Search for the cell housing the specified text and yield its [x, y] center coordinate. 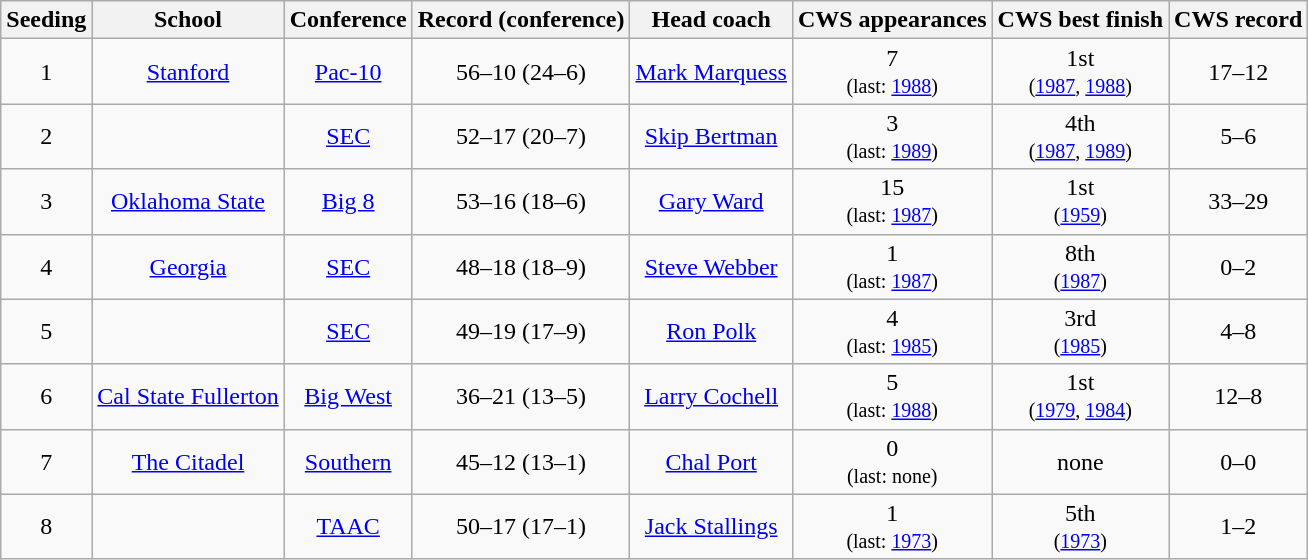
Stanford [188, 72]
Seeding [46, 20]
4th(1987, 1989) [1080, 136]
4(last: 1985) [892, 332]
8th(1987) [1080, 266]
Steve Webber [711, 266]
Head coach [711, 20]
Chal Port [711, 462]
Jack Stallings [711, 526]
Georgia [188, 266]
48–18 (18–9) [521, 266]
17–12 [1238, 72]
52–17 (20–7) [521, 136]
CWS appearances [892, 20]
Southern [348, 462]
12–8 [1238, 396]
1 [46, 72]
33–29 [1238, 202]
0–0 [1238, 462]
53–16 (18–6) [521, 202]
0–2 [1238, 266]
49–19 (17–9) [521, 332]
School [188, 20]
Big 8 [348, 202]
5–6 [1238, 136]
Record (conference) [521, 20]
6 [46, 396]
The Citadel [188, 462]
5(last: 1988) [892, 396]
1(last: 1987) [892, 266]
0(last: none) [892, 462]
8 [46, 526]
Ron Polk [711, 332]
1(last: 1973) [892, 526]
50–17 (17–1) [521, 526]
Conference [348, 20]
Skip Bertman [711, 136]
Larry Cochell [711, 396]
1st(1959) [1080, 202]
Pac-10 [348, 72]
3(last: 1989) [892, 136]
7 [46, 462]
45–12 (13–1) [521, 462]
none [1080, 462]
CWS record [1238, 20]
2 [46, 136]
Mark Marquess [711, 72]
1st(1979, 1984) [1080, 396]
CWS best finish [1080, 20]
1st(1987, 1988) [1080, 72]
Gary Ward [711, 202]
3 [46, 202]
Big West [348, 396]
4 [46, 266]
15(last: 1987) [892, 202]
3rd(1985) [1080, 332]
Oklahoma State [188, 202]
Cal State Fullerton [188, 396]
TAAC [348, 526]
36–21 (13–5) [521, 396]
4–8 [1238, 332]
5 [46, 332]
56–10 (24–6) [521, 72]
7(last: 1988) [892, 72]
5th(1973) [1080, 526]
1–2 [1238, 526]
